Detect which cell encompasses the target text, then output its (x, y) center coordinate. 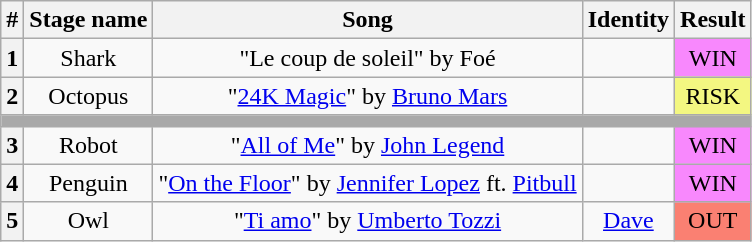
Shark (88, 58)
2 (12, 96)
Octopus (88, 96)
OUT (713, 221)
RISK (713, 96)
# (12, 20)
1 (12, 58)
Robot (88, 145)
"Ti amo" by Umberto Tozzi (368, 221)
Result (713, 20)
Penguin (88, 183)
Dave (628, 221)
"24K Magic" by Bruno Mars (368, 96)
Owl (88, 221)
"Le coup de soleil" by Foé (368, 58)
Song (368, 20)
"All of Me" by John Legend (368, 145)
"On the Floor" by Jennifer Lopez ft. Pitbull (368, 183)
Stage name (88, 20)
5 (12, 221)
4 (12, 183)
Identity (628, 20)
3 (12, 145)
